Detect which cell encompasses the target text, then output its [x, y] center coordinate. 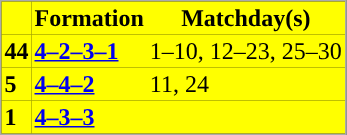
5 [17, 84]
1–10, 12–23, 25–30 [246, 50]
4–2–3–1 [90, 50]
1 [17, 116]
4–4–2 [90, 84]
4–3–3 [90, 116]
11, 24 [246, 84]
44 [17, 50]
Matchday(s) [246, 18]
Formation [90, 18]
